Extract the (X, Y) coordinate from the center of the cell holding the provided text.  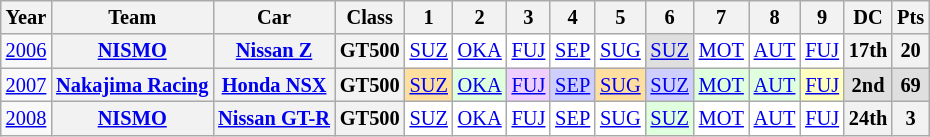
2008 (26, 118)
7 (722, 17)
Class (370, 17)
6 (670, 17)
17th (868, 51)
Year (26, 17)
1 (429, 17)
69 (910, 85)
20 (910, 51)
2nd (868, 85)
Pts (910, 17)
Nissan GT-R (274, 118)
5 (620, 17)
DC (868, 17)
9 (822, 17)
4 (572, 17)
2007 (26, 85)
Honda NSX (274, 85)
Car (274, 17)
2 (480, 17)
2006 (26, 51)
Nakajima Racing (132, 85)
Nissan Z (274, 51)
8 (775, 17)
24th (868, 118)
Team (132, 17)
